From the cell containing the given text, extract its center point as [x, y] coordinate. 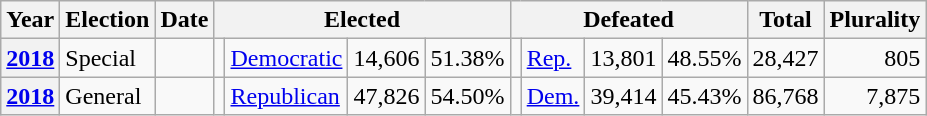
Plurality [875, 20]
Dem. [553, 96]
28,427 [786, 58]
39,414 [624, 96]
Total [786, 20]
51.38% [468, 58]
47,826 [386, 96]
Defeated [628, 20]
Democratic [286, 58]
General [108, 96]
54.50% [468, 96]
Year [30, 20]
Republican [286, 96]
Special [108, 58]
Rep. [553, 58]
Elected [362, 20]
14,606 [386, 58]
Election [108, 20]
13,801 [624, 58]
48.55% [704, 58]
Date [184, 20]
45.43% [704, 96]
86,768 [786, 96]
7,875 [875, 96]
805 [875, 58]
